Identify which cell holds the provided text, then report its (x, y) central coordinate. 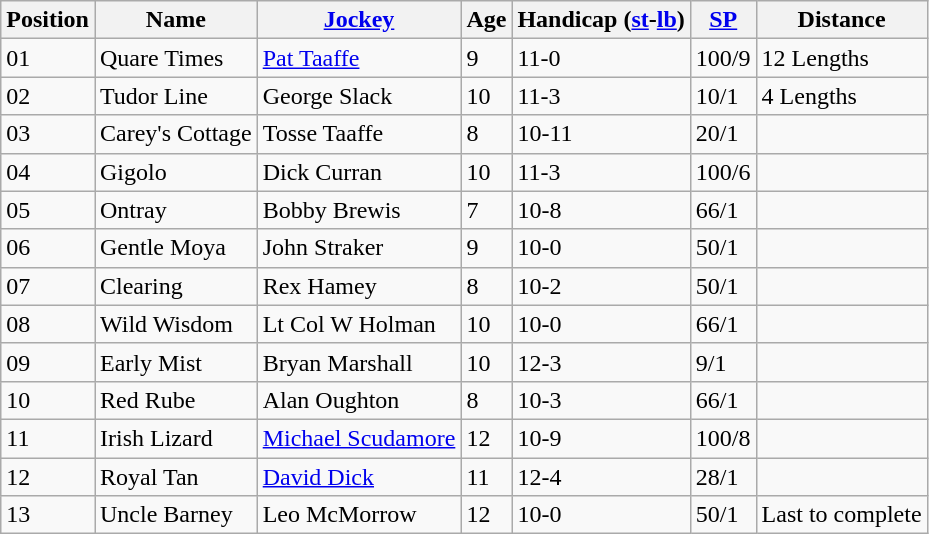
100/8 (723, 438)
Gentle Moya (176, 248)
Dick Curran (359, 172)
Handicap (st-lb) (601, 20)
09 (48, 362)
Uncle Barney (176, 515)
Tosse Taaffe (359, 134)
Name (176, 20)
13 (48, 515)
Last to complete (842, 515)
04 (48, 172)
Leo McMorrow (359, 515)
Gigolo (176, 172)
Ontray (176, 210)
Michael Scudamore (359, 438)
Wild Wisdom (176, 324)
Bobby Brewis (359, 210)
Rex Hamey (359, 286)
10-9 (601, 438)
Tudor Line (176, 96)
David Dick (359, 477)
10-2 (601, 286)
Royal Tan (176, 477)
Jockey (359, 20)
4 Lengths (842, 96)
Alan Oughton (359, 400)
Lt Col W Holman (359, 324)
Irish Lizard (176, 438)
George Slack (359, 96)
9/1 (723, 362)
100/6 (723, 172)
10/1 (723, 96)
SP (723, 20)
Clearing (176, 286)
Early Mist (176, 362)
Quare Times (176, 58)
03 (48, 134)
Age (486, 20)
02 (48, 96)
12 Lengths (842, 58)
05 (48, 210)
Pat Taaffe (359, 58)
10-8 (601, 210)
28/1 (723, 477)
12-3 (601, 362)
100/9 (723, 58)
Carey's Cottage (176, 134)
01 (48, 58)
Bryan Marshall (359, 362)
Position (48, 20)
11-0 (601, 58)
06 (48, 248)
Distance (842, 20)
7 (486, 210)
20/1 (723, 134)
Red Rube (176, 400)
John Straker (359, 248)
10-3 (601, 400)
10-11 (601, 134)
12-4 (601, 477)
07 (48, 286)
08 (48, 324)
